Capture the cell that displays the provided text and extract its [x, y] central coordinate. 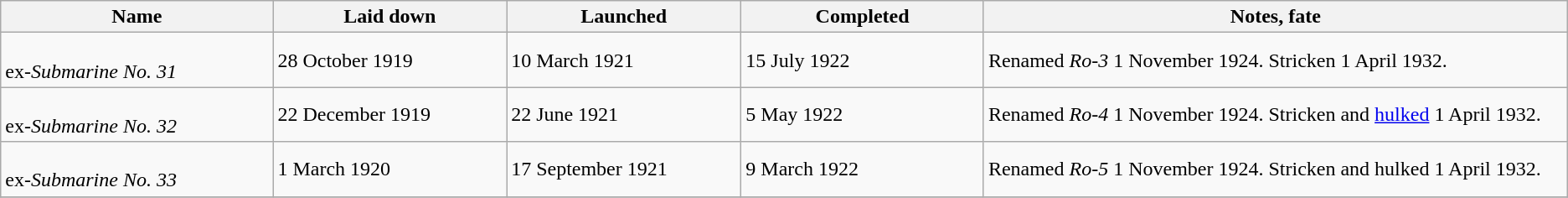
15 July 1922 [863, 60]
ex-Submarine No. 33 [137, 169]
Laid down [390, 17]
28 October 1919 [390, 60]
5 May 1922 [863, 114]
1 March 1920 [390, 169]
ex-Submarine No. 31 [137, 60]
17 September 1921 [624, 169]
Renamed Ro-5 1 November 1924. Stricken and hulked 1 April 1932. [1275, 169]
Renamed Ro-4 1 November 1924. Stricken and hulked 1 April 1932. [1275, 114]
9 March 1922 [863, 169]
Notes, fate [1275, 17]
22 December 1919 [390, 114]
Completed [863, 17]
Renamed Ro-3 1 November 1924. Stricken 1 April 1932. [1275, 60]
22 June 1921 [624, 114]
10 March 1921 [624, 60]
Name [137, 17]
Launched [624, 17]
ex-Submarine No. 32 [137, 114]
